Search for the cell housing the specified text and yield its [x, y] center coordinate. 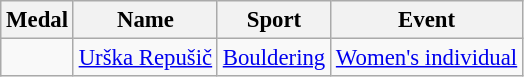
Urška Repušič [145, 58]
Event [427, 20]
Medal [38, 20]
Women's individual [427, 58]
Name [145, 20]
Sport [274, 20]
Bouldering [274, 58]
